For the text-containing cell, return its midpoint in (x, y) coordinate format. 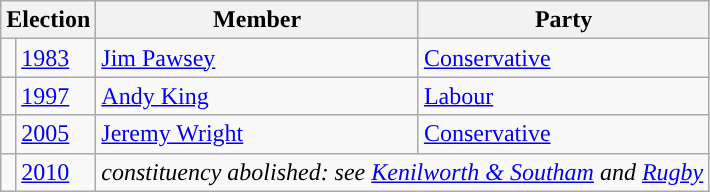
2005 (56, 134)
Jeremy Wright (258, 134)
2010 (56, 172)
Andy King (258, 96)
Labour (563, 96)
1997 (56, 96)
Jim Pawsey (258, 58)
Member (258, 20)
constituency abolished: see Kenilworth & Southam and Rugby (402, 172)
Party (563, 20)
1983 (56, 58)
Election (48, 20)
